For the text-containing cell, return its midpoint in [X, Y] coordinate format. 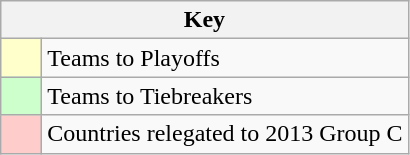
Countries relegated to 2013 Group C [225, 134]
Key [204, 20]
Teams to Playoffs [225, 58]
Teams to Tiebreakers [225, 96]
